Return the [x, y] coordinate for the center point of the cell that contains the specified text.  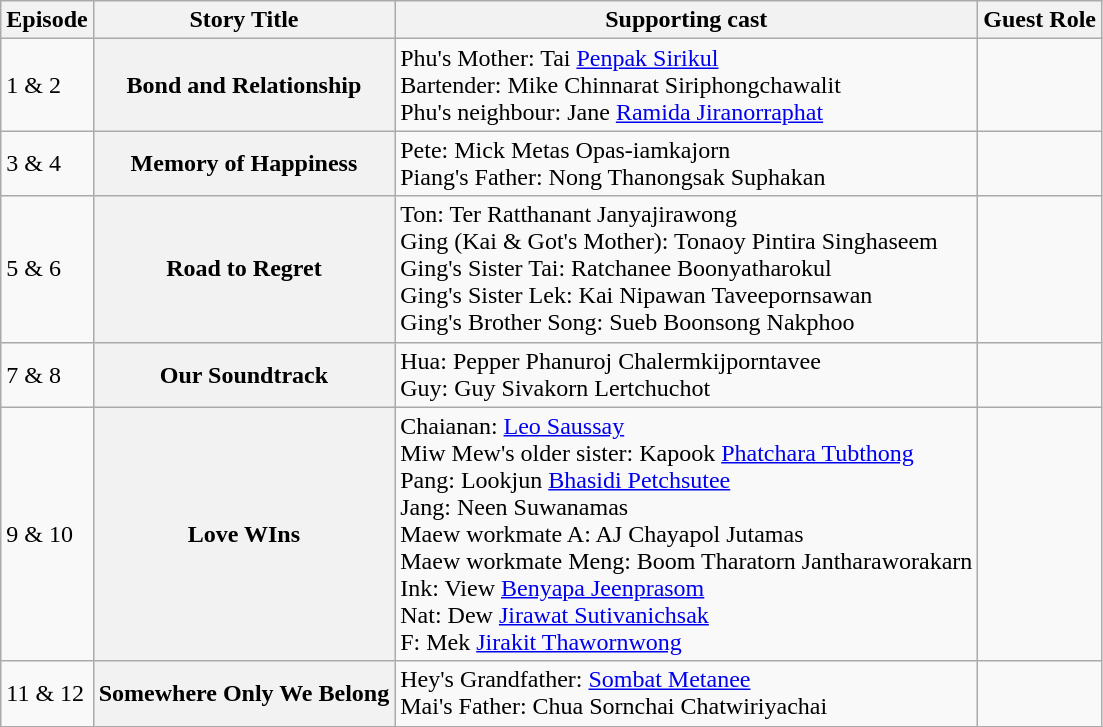
Hey's Grandfather: Sombat Metanee Mai's Father: Chua Sornchai Chatwiriyachai [686, 694]
Memory of Happiness [244, 164]
Episode [47, 20]
Bond and Relationship [244, 85]
11 & 12 [47, 694]
Supporting cast [686, 20]
Story Title [244, 20]
Love WIns [244, 534]
5 & 6 [47, 269]
1 & 2 [47, 85]
Hua: Pepper Phanuroj Chalermkijporntavee Guy: Guy Sivakorn Lertchuchot [686, 374]
Road to Regret [244, 269]
7 & 8 [47, 374]
Guest Role [1040, 20]
Phu's Mother: Tai Penpak Sirikul Bartender: Mike Chinnarat Siriphongchawalit Phu's neighbour: Jane Ramida Jiranorraphat [686, 85]
Our Soundtrack [244, 374]
3 & 4 [47, 164]
9 & 10 [47, 534]
Pete: Mick Metas Opas-iamkajorn Piang's Father: Nong Thanongsak Suphakan [686, 164]
Somewhere Only We Belong [244, 694]
